Find where the given text appears and provide that cell's center as (X, Y) coordinate. 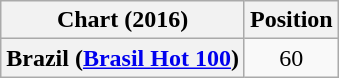
60 (291, 58)
Chart (2016) (123, 20)
Position (291, 20)
Brazil (Brasil Hot 100) (123, 58)
